From the cell containing the given text, extract its center point as [X, Y] coordinate. 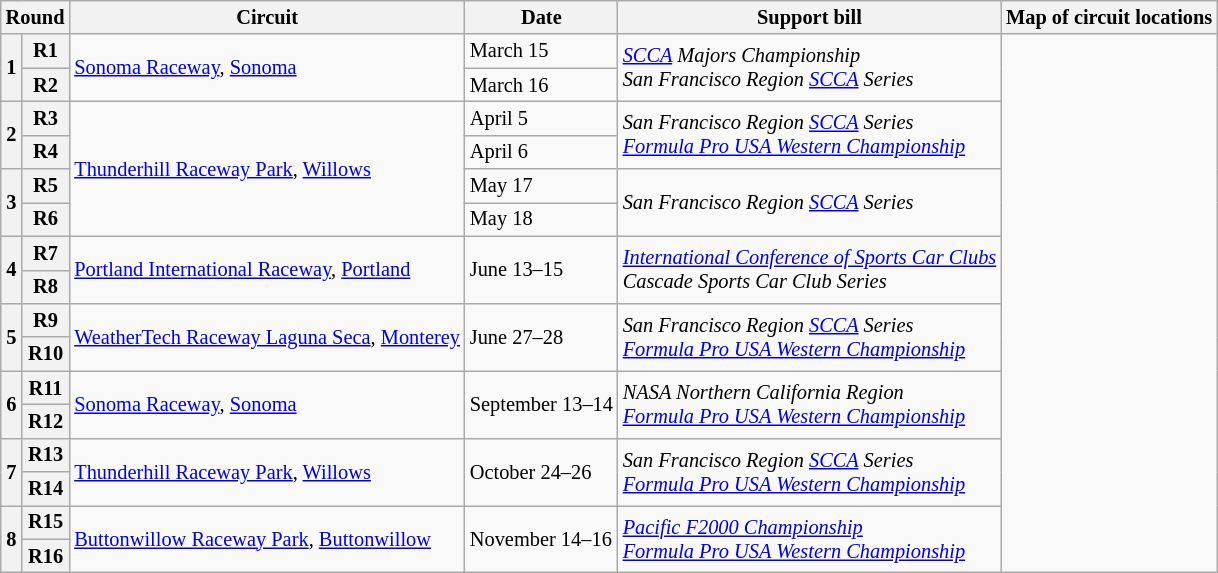
7 [12, 472]
International Conference of Sports Car ClubsCascade Sports Car Club Series [810, 270]
4 [12, 270]
April 5 [542, 118]
March 15 [542, 51]
R5 [46, 186]
R2 [46, 85]
R11 [46, 388]
5 [12, 336]
May 18 [542, 219]
6 [12, 404]
R1 [46, 51]
May 17 [542, 186]
June 27–28 [542, 336]
R16 [46, 556]
1 [12, 68]
Map of circuit locations [1109, 17]
Support bill [810, 17]
2 [12, 134]
R6 [46, 219]
R7 [46, 253]
October 24–26 [542, 472]
NASA Northern California RegionFormula Pro USA Western Championship [810, 404]
September 13–14 [542, 404]
Buttonwillow Raceway Park, Buttonwillow [267, 538]
March 16 [542, 85]
R15 [46, 522]
R3 [46, 118]
Date [542, 17]
April 6 [542, 152]
R10 [46, 354]
June 13–15 [542, 270]
R8 [46, 287]
Round [36, 17]
3 [12, 202]
R13 [46, 455]
8 [12, 538]
WeatherTech Raceway Laguna Seca, Monterey [267, 336]
R9 [46, 320]
R4 [46, 152]
Portland International Raceway, Portland [267, 270]
Pacific F2000 ChampionshipFormula Pro USA Western Championship [810, 538]
R14 [46, 489]
R12 [46, 421]
November 14–16 [542, 538]
Circuit [267, 17]
SCCA Majors ChampionshipSan Francisco Region SCCA Series [810, 68]
San Francisco Region SCCA Series [810, 202]
